Extract the [X, Y] coordinate from the center of the cell holding the provided text.  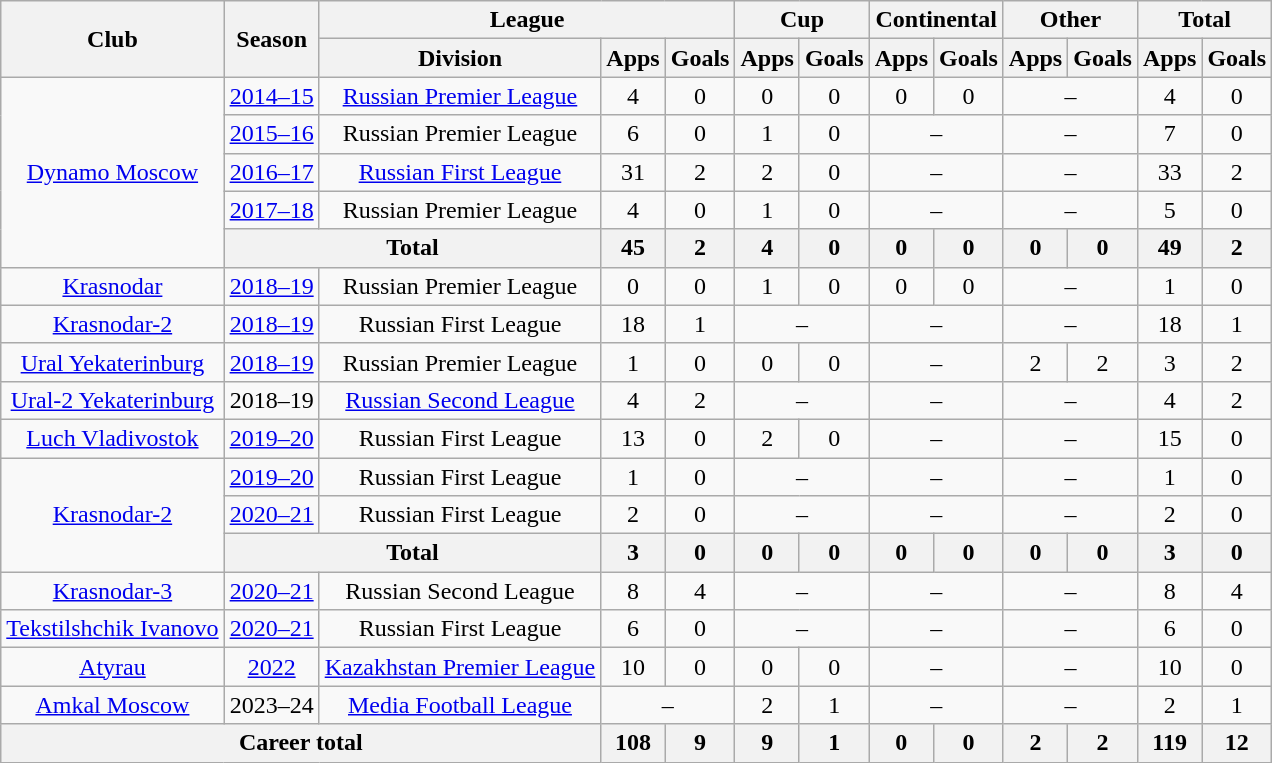
49 [1169, 248]
Other [1070, 20]
5 [1169, 210]
Continental [936, 20]
2014–15 [272, 96]
45 [633, 248]
2023–24 [272, 705]
Tekstilshchik Ivanovo [112, 629]
2022 [272, 667]
7 [1169, 134]
Division [460, 58]
108 [633, 743]
Atyrau [112, 667]
12 [1237, 743]
Krasnodar-3 [112, 591]
Kazakhstan Premier League [460, 667]
Media Football League [460, 705]
Amkal Moscow [112, 705]
Club [112, 39]
15 [1169, 438]
Krasnodar [112, 286]
31 [633, 172]
119 [1169, 743]
Luch Vladivostok [112, 438]
2016–17 [272, 172]
Ural Yekaterinburg [112, 362]
League [527, 20]
Career total [301, 743]
33 [1169, 172]
2015–16 [272, 134]
Ural-2 Yekaterinburg [112, 400]
13 [633, 438]
Dynamo Moscow [112, 172]
Cup [802, 20]
2017–18 [272, 210]
Season [272, 39]
